Find where the given text appears and provide that cell's center as (X, Y) coordinate. 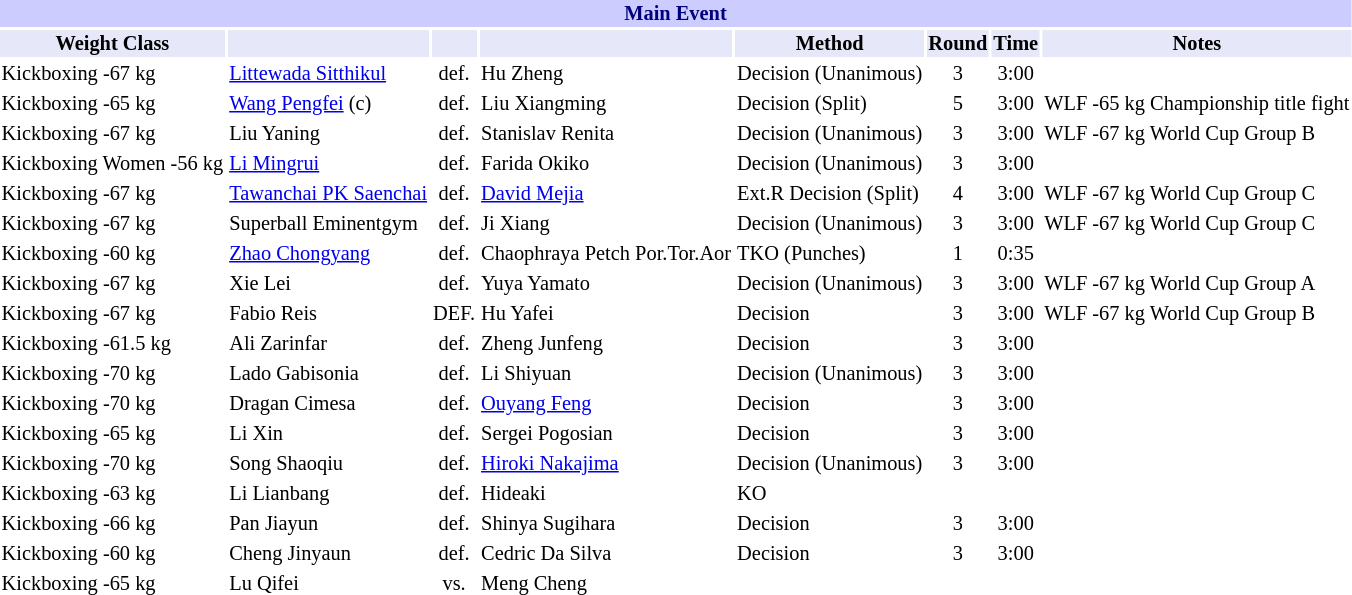
4 (958, 194)
Fabio Reis (328, 314)
Zheng Junfeng (606, 344)
Hu Zheng (606, 74)
Decision (Split) (830, 104)
Tawanchai PK Saenchai (328, 194)
Xie Lei (328, 284)
0:35 (1016, 254)
Cedric Da Silva (606, 554)
Song Shaoqiu (328, 464)
Liu Yaning (328, 134)
Wang Pengfei (c) (328, 104)
Stanislav Renita (606, 134)
Ji Xiang (606, 224)
KO (830, 494)
Round (958, 44)
Main Event (676, 14)
Kickboxing Women -56 kg (112, 164)
Littewada Sitthikul (328, 74)
Li Lianbang (328, 494)
DEF. (454, 314)
Hiroki Nakajima (606, 464)
Kickboxing -66 kg (112, 524)
Dragan Cimesa (328, 404)
Chaophraya Petch Por.Tor.Aor (606, 254)
Notes (1197, 44)
WLF -67 kg World Cup Group A (1197, 284)
Zhao Chongyang (328, 254)
Farida Okiko (606, 164)
Li Xin (328, 434)
Ext.R Decision (Split) (830, 194)
Ali Zarinfar (328, 344)
Kickboxing -61.5 kg (112, 344)
David Mejia (606, 194)
TKO (Punches) (830, 254)
Yuya Yamato (606, 284)
Lado Gabisonia (328, 374)
Weight Class (112, 44)
Li Mingrui (328, 164)
Cheng Jinyaun (328, 554)
Method (830, 44)
Hideaki (606, 494)
Sergei Pogosian (606, 434)
Shinya Sugihara (606, 524)
Pan Jiayun (328, 524)
1 (958, 254)
Kickboxing -63 kg (112, 494)
Liu Xiangming (606, 104)
Ouyang Feng (606, 404)
Li Shiyuan (606, 374)
Superball Eminentgym (328, 224)
5 (958, 104)
WLF -65 kg Championship title fight (1197, 104)
Hu Yafei (606, 314)
Time (1016, 44)
